Capture the cell that displays the provided text and extract its (x, y) central coordinate. 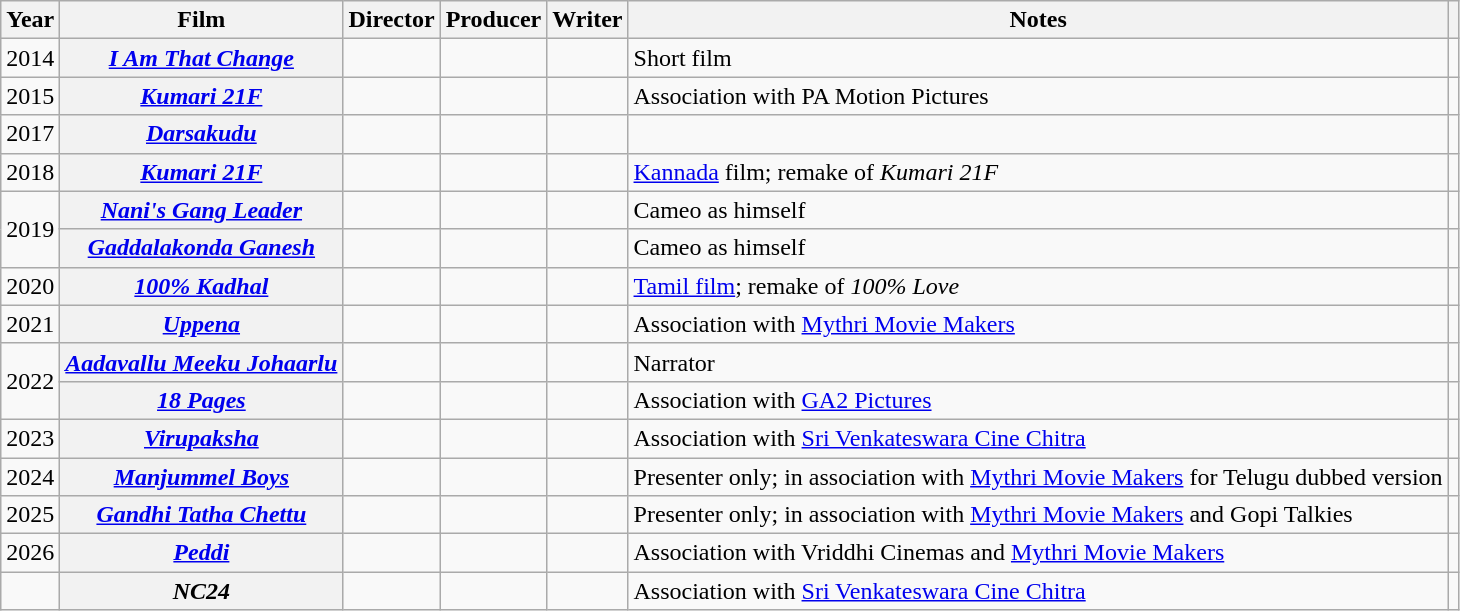
Presenter only; in association with Mythri Movie Makers for Telugu dubbed version (1038, 477)
Year (30, 20)
Writer (588, 20)
Gaddalakonda Ganesh (202, 248)
Kannada film; remake of Kumari 21F (1038, 172)
Association with Vriddhi Cinemas and Mythri Movie Makers (1038, 553)
Presenter only; in association with Mythri Movie Makers and Gopi Talkies (1038, 515)
Producer (494, 20)
Film (202, 20)
Association with GA2 Pictures (1038, 400)
Director (392, 20)
Gandhi Tatha Chettu (202, 515)
Aadavallu Meeku Johaarlu (202, 362)
Association with Mythri Movie Makers (1038, 324)
Narrator (1038, 362)
2026 (30, 553)
100% Kadhal (202, 286)
Virupaksha (202, 438)
Uppena (202, 324)
2024 (30, 477)
Darsakudu (202, 134)
2018 (30, 172)
I Am That Change (202, 58)
2014 (30, 58)
2020 (30, 286)
Tamil film; remake of 100% Love (1038, 286)
Notes (1038, 20)
Peddi (202, 553)
2015 (30, 96)
2023 (30, 438)
18 Pages (202, 400)
Manjummel Boys (202, 477)
2021 (30, 324)
Short film (1038, 58)
2017 (30, 134)
2025 (30, 515)
Nani's Gang Leader (202, 210)
2022 (30, 381)
2019 (30, 229)
NC24 (202, 591)
Association with PA Motion Pictures (1038, 96)
